Output the [x, y] coordinate of the center of the cell containing the given text.  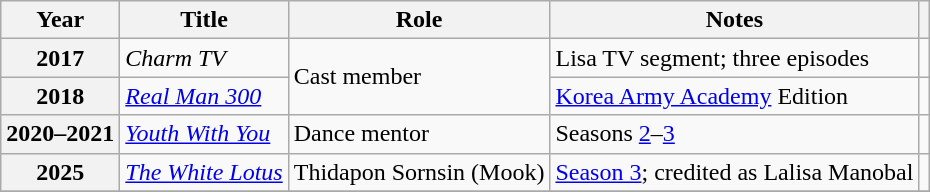
Cast member [419, 77]
Season 3; credited as Lalisa Manobal [734, 172]
2018 [60, 96]
Dance mentor [419, 134]
Korea Army Academy Edition [734, 96]
Lisa TV segment; three episodes [734, 58]
2025 [60, 172]
Role [419, 20]
2020–2021 [60, 134]
The White Lotus [204, 172]
Notes [734, 20]
Youth With You [204, 134]
Charm TV [204, 58]
Seasons 2–3 [734, 134]
Year [60, 20]
2017 [60, 58]
Thidapon Sornsin (Mook) [419, 172]
Title [204, 20]
Real Man 300 [204, 96]
